Detect which cell encompasses the target text, then output its [X, Y] center coordinate. 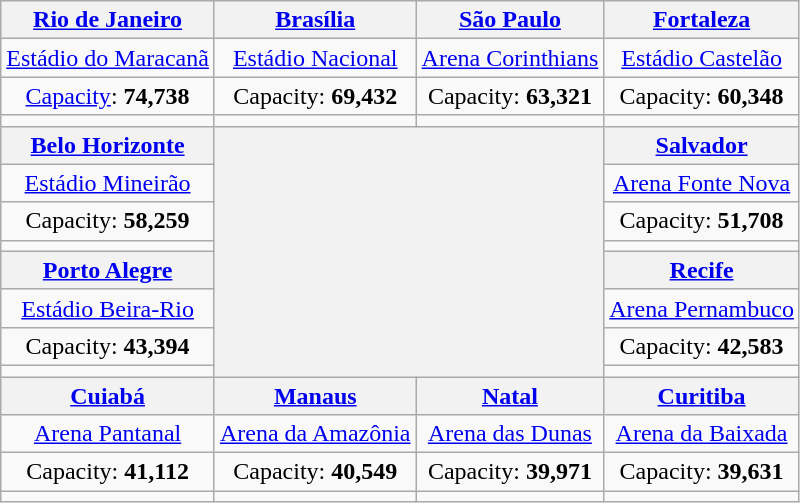
Estádio Nacional [315, 58]
Salvador [702, 145]
Estádio do Maracanã [108, 58]
Capacity: 63,321 [510, 96]
Recife [702, 270]
Natal [510, 395]
Manaus [315, 395]
Arena Corinthians [510, 58]
Estádio Mineirão [108, 183]
Cuiabá [108, 395]
Capacity: 58,259 [108, 221]
Capacity: 69,432 [315, 96]
São Paulo [510, 20]
Capacity: 51,708 [702, 221]
Porto Alegre [108, 270]
Estádio Castelão [702, 58]
Rio de Janeiro [108, 20]
Estádio Beira-Rio [108, 308]
Arena Pernambuco [702, 308]
Capacity: 39,971 [510, 472]
Capacity: 42,583 [702, 346]
Arena da Baixada [702, 434]
Capacity: 41,112 [108, 472]
Arena da Amazônia [315, 434]
Capacity: 43,394 [108, 346]
Arena Fonte Nova [702, 183]
Fortaleza [702, 20]
Arena Pantanal [108, 434]
Capacity: 40,549 [315, 472]
Capacity: 74,738 [108, 96]
Curitiba [702, 395]
Capacity: 60,348 [702, 96]
Belo Horizonte [108, 145]
Capacity: 39,631 [702, 472]
Arena das Dunas [510, 434]
Brasília [315, 20]
